Locate the cell with the specified text and output its [X, Y] center coordinate. 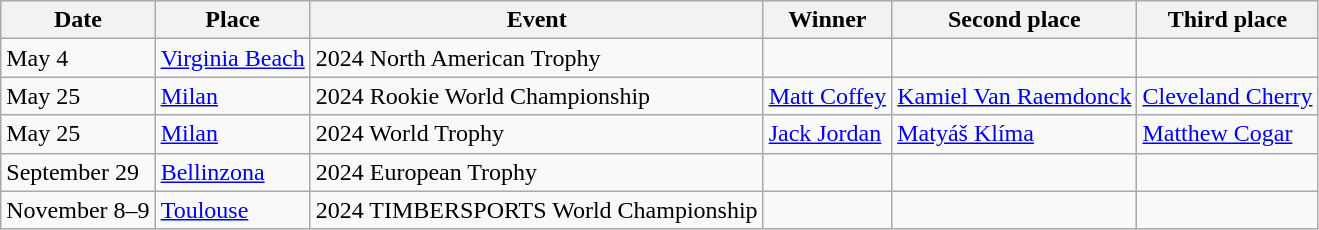
Cleveland Cherry [1228, 96]
2024 Rookie World Championship [536, 96]
Matthew Cogar [1228, 134]
2024 World Trophy [536, 134]
Event [536, 20]
Bellinzona [232, 172]
2024 TIMBERSPORTS World Championship [536, 210]
September 29 [78, 172]
Toulouse [232, 210]
2024 European Trophy [536, 172]
Place [232, 20]
Date [78, 20]
Matyáš Klíma [1014, 134]
Winner [828, 20]
Virginia Beach [232, 58]
Jack Jordan [828, 134]
2024 North American Trophy [536, 58]
Matt Coffey [828, 96]
May 4 [78, 58]
November 8–9 [78, 210]
Second place [1014, 20]
Third place [1228, 20]
Kamiel Van Raemdonck [1014, 96]
